Find where the given text appears and provide that cell's center as (X, Y) coordinate. 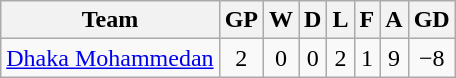
GD (432, 20)
W (280, 20)
GP (241, 20)
1 (367, 58)
L (340, 20)
D (313, 20)
A (394, 20)
Dhaka Mohammedan (110, 58)
−8 (432, 58)
Team (110, 20)
F (367, 20)
9 (394, 58)
